Extract the [X, Y] coordinate from the center of the cell holding the provided text.  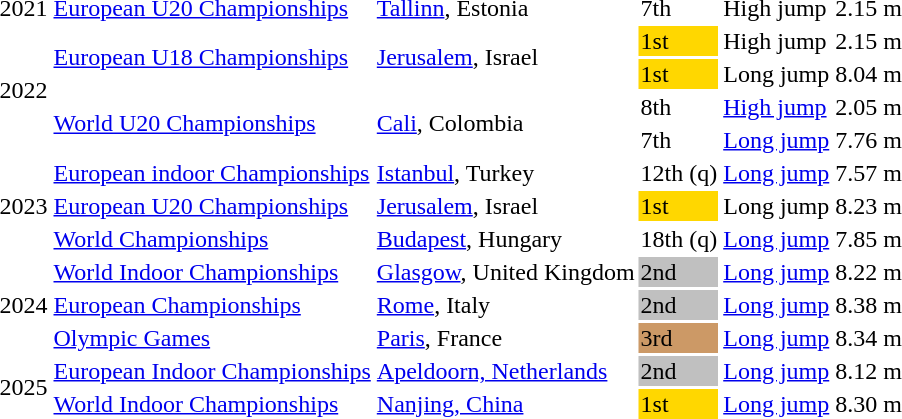
18th (q) [679, 239]
Paris, France [506, 338]
European Indoor Championships [212, 371]
Apeldoorn, Netherlands [506, 371]
Rome, Italy [506, 305]
Olympic Games [212, 338]
European U20 Championships [212, 206]
European indoor Championships [212, 173]
Istanbul, Turkey [506, 173]
European U18 Championships [212, 58]
Cali, Colombia [506, 124]
3rd [679, 338]
Glasgow, United Kingdom [506, 272]
12th (q) [679, 173]
European Championships [212, 305]
Budapest, Hungary [506, 239]
World U20 Championships [212, 124]
Nanjing, China [506, 404]
8th [679, 107]
World Championships [212, 239]
7th [679, 140]
